Find where the given text appears and provide that cell's center as [X, Y] coordinate. 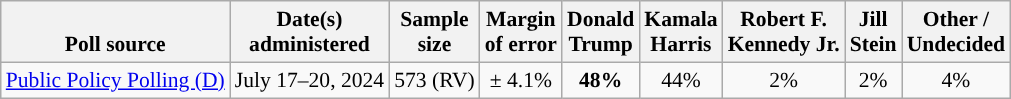
Samplesize [434, 32]
573 (RV) [434, 80]
Robert F.Kennedy Jr. [784, 32]
DonaldTrump [600, 32]
Date(s)administered [310, 32]
4% [956, 80]
Poll source [116, 32]
48% [600, 80]
JillStein [874, 32]
July 17–20, 2024 [310, 80]
KamalaHarris [680, 32]
± 4.1% [521, 80]
44% [680, 80]
Marginof error [521, 32]
Public Policy Polling (D) [116, 80]
Other /Undecided [956, 32]
